Capture the cell that displays the provided text and extract its (X, Y) central coordinate. 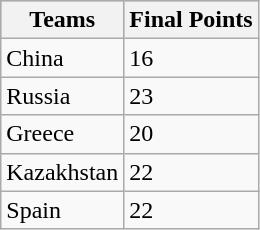
Kazakhstan (62, 172)
Spain (62, 210)
Teams (62, 20)
20 (191, 134)
23 (191, 96)
Russia (62, 96)
Greece (62, 134)
China (62, 58)
Final Points (191, 20)
16 (191, 58)
